Search for the cell housing the specified text and yield its [X, Y] center coordinate. 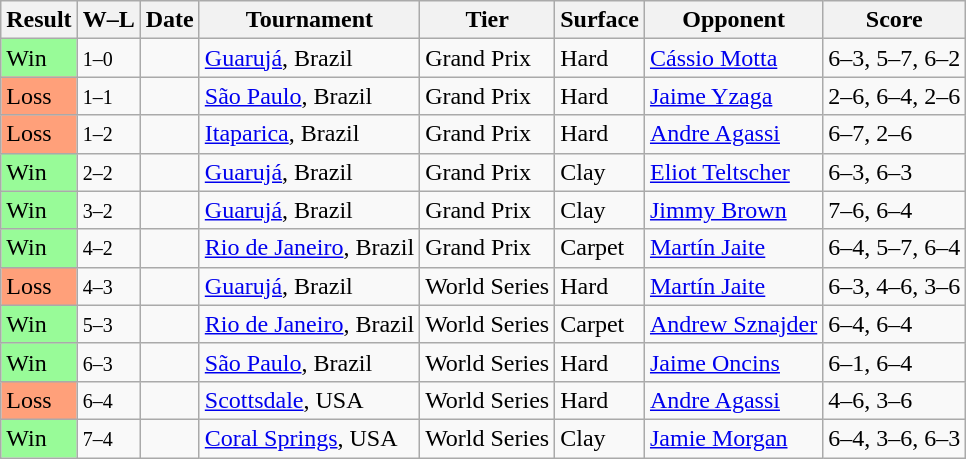
Coral Springs, USA [309, 438]
1–0 [108, 58]
Eliot Teltscher [733, 172]
Jaime Yzaga [733, 96]
Result [39, 20]
Tournament [309, 20]
6–3 [108, 362]
6–3, 4–6, 3–6 [894, 286]
6–3, 6–3 [894, 172]
6–1, 6–4 [894, 362]
6–7, 2–6 [894, 134]
2–2 [108, 172]
2–6, 6–4, 2–6 [894, 96]
Andrew Sznajder [733, 324]
6–3, 5–7, 6–2 [894, 58]
3–2 [108, 210]
Tier [488, 20]
6–4, 6–4 [894, 324]
Jimmy Brown [733, 210]
6–4, 5–7, 6–4 [894, 248]
5–3 [108, 324]
4–3 [108, 286]
Date [170, 20]
7–4 [108, 438]
Itaparica, Brazil [309, 134]
Opponent [733, 20]
6–4 [108, 400]
W–L [108, 20]
4–6, 3–6 [894, 400]
1–1 [108, 96]
Scottsdale, USA [309, 400]
Cássio Motta [733, 58]
Score [894, 20]
1–2 [108, 134]
Surface [600, 20]
Jaime Oncins [733, 362]
4–2 [108, 248]
7–6, 6–4 [894, 210]
6–4, 3–6, 6–3 [894, 438]
Jamie Morgan [733, 438]
